From the cell containing the given text, extract its center point as [X, Y] coordinate. 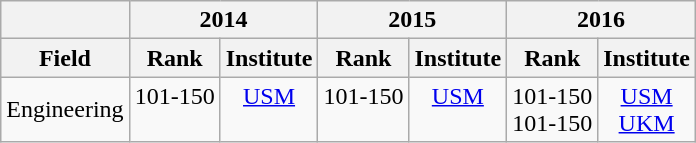
2016 [602, 20]
Engineering [65, 110]
USMUKM [647, 110]
2014 [224, 20]
2015 [412, 20]
101-150101-150 [552, 110]
Field [65, 58]
